Capture the cell that displays the provided text and extract its [X, Y] central coordinate. 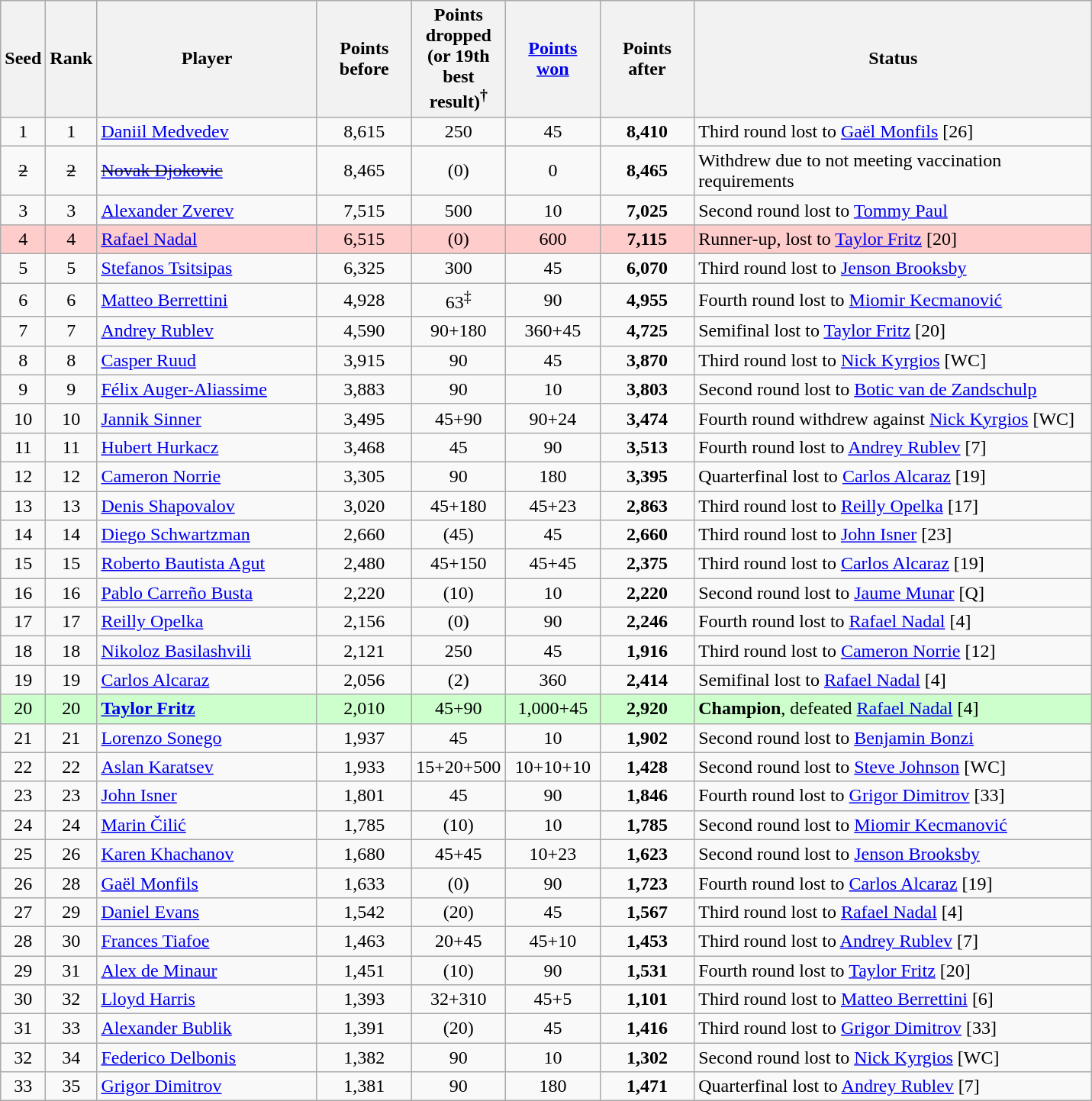
Third round lost to Gaël Monfils [26] [893, 131]
Frances Tiafoe [208, 941]
90+180 [459, 331]
Daniel Evans [208, 912]
1,451 [364, 971]
Rafael Nadal [208, 239]
Second round lost to Tommy Paul [893, 210]
2,375 [647, 564]
45+150 [459, 564]
Second round lost to Miomir Kecmanović [893, 825]
3,495 [364, 418]
1,101 [647, 1000]
Rank [72, 60]
3,474 [647, 418]
2,156 [364, 622]
1,623 [647, 854]
Stefanos Tsitsipas [208, 269]
1,633 [364, 883]
Fourth round lost to Carlos Alcaraz [19] [893, 883]
Matteo Berrettini [208, 301]
Nikoloz Basilashvili [208, 651]
Semifinal lost to Taylor Fritz [20] [893, 331]
Denis Shapovalov [208, 506]
34 [72, 1058]
Félix Auger-Aliassime [208, 389]
Diego Schwartzman [208, 535]
(45) [459, 535]
90+24 [553, 418]
Third round lost to Nick Kyrgios [WC] [893, 360]
Lorenzo Sonego [208, 738]
1,000+45 [553, 709]
10+23 [553, 854]
6,325 [364, 269]
6,515 [364, 239]
Runner-up, lost to Taylor Fritz [20] [893, 239]
Points dropped (or 19th best result)† [459, 60]
Second round lost to Steve Johnson [WC] [893, 767]
360 [553, 680]
Semifinal lost to Rafael Nadal [4] [893, 680]
4,955 [647, 301]
1,680 [364, 854]
Seed [23, 60]
3,915 [364, 360]
Fourth round lost to Andrey Rublev [7] [893, 447]
7,515 [364, 210]
1,723 [647, 883]
1,902 [647, 738]
Novak Djokovic [208, 171]
Pablo Carreño Busta [208, 593]
3,513 [647, 447]
45+23 [553, 506]
45+10 [553, 941]
4,928 [364, 301]
1,542 [364, 912]
Third round lost to Reilly Opelka [17] [893, 506]
2,010 [364, 709]
35 [72, 1087]
Withdrew due to not meeting vaccination requirements [893, 171]
Reilly Opelka [208, 622]
Points before [364, 60]
600 [553, 239]
32+310 [459, 1000]
6,070 [647, 269]
Gaël Monfils [208, 883]
1,801 [364, 796]
1,471 [647, 1087]
Fourth round lost to Miomir Kecmanović [893, 301]
2,121 [364, 651]
Third round lost to Cameron Norrie [12] [893, 651]
1,933 [364, 767]
3,395 [647, 476]
Third round lost to Jenson Brooksby [893, 269]
Alexander Zverev [208, 210]
Jannik Sinner [208, 418]
3,468 [364, 447]
Third round lost to Carlos Alcaraz [19] [893, 564]
Casper Ruud [208, 360]
25 [23, 854]
Second round lost to Jenson Brooksby [893, 854]
Daniil Medvedev [208, 131]
Karen Khachanov [208, 854]
1,463 [364, 941]
Carlos Alcaraz [208, 680]
Third round lost to Grigor Dimitrov [33] [893, 1029]
0 [553, 171]
Third round lost to John Isner [23] [893, 535]
Alex de Minaur [208, 971]
Quarterfinal lost to Carlos Alcaraz [19] [893, 476]
2,480 [364, 564]
Fourth round lost to Grigor Dimitrov [33] [893, 796]
300 [459, 269]
3,883 [364, 389]
Third round lost to Andrey Rublev [7] [893, 941]
1,937 [364, 738]
1,302 [647, 1058]
John Isner [208, 796]
3,305 [364, 476]
Federico Delbonis [208, 1058]
10+10+10 [553, 767]
Grigor Dimitrov [208, 1087]
1,567 [647, 912]
Alexander Bublik [208, 1029]
Quarterfinal lost to Andrey Rublev [7] [893, 1087]
Andrey Rublev [208, 331]
1,416 [647, 1029]
Player [208, 60]
Cameron Norrie [208, 476]
27 [23, 912]
2,863 [647, 506]
15+20+500 [459, 767]
3,803 [647, 389]
Fourth round withdrew against Nick Kyrgios [WC] [893, 418]
3,020 [364, 506]
Second round lost to Nick Kyrgios [WC] [893, 1058]
(2) [459, 680]
1,453 [647, 941]
1,393 [364, 1000]
Champion, defeated Rafael Nadal [4] [893, 709]
1,391 [364, 1029]
8,615 [364, 131]
Roberto Bautista Agut [208, 564]
Points after [647, 60]
1,531 [647, 971]
4,590 [364, 331]
1,916 [647, 651]
Fourth round lost to Rafael Nadal [4] [893, 622]
63‡ [459, 301]
3,870 [647, 360]
7,115 [647, 239]
Hubert Hurkacz [208, 447]
Second round lost to Botic van de Zandschulp [893, 389]
45+5 [553, 1000]
20+45 [459, 941]
1,428 [647, 767]
Points won [553, 60]
500 [459, 210]
1,382 [364, 1058]
Lloyd Harris [208, 1000]
8,410 [647, 131]
Status [893, 60]
Marin Čilić [208, 825]
Third round lost to Matteo Berrettini [6] [893, 1000]
2,246 [647, 622]
7,025 [647, 210]
Aslan Karatsev [208, 767]
1,381 [364, 1087]
360+45 [553, 331]
Fourth round lost to Taylor Fritz [20] [893, 971]
2,414 [647, 680]
Second round lost to Benjamin Bonzi [893, 738]
2,920 [647, 709]
2,056 [364, 680]
Second round lost to Jaume Munar [Q] [893, 593]
1,846 [647, 796]
45+180 [459, 506]
4,725 [647, 331]
Third round lost to Rafael Nadal [4] [893, 912]
Taylor Fritz [208, 709]
